Pinpoint the cell where the given text exists, returning its (x, y) midpoint coordinate. 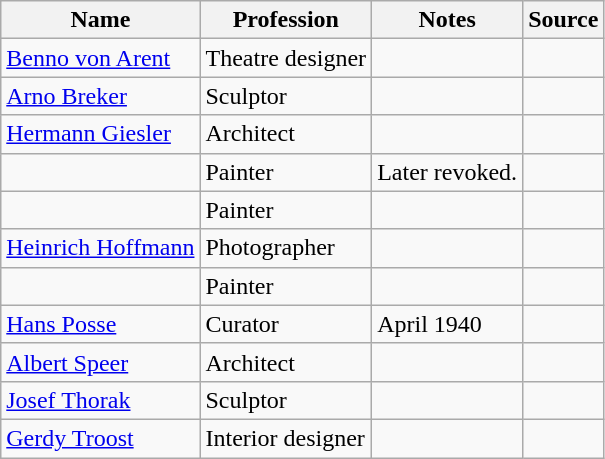
April 1940 (448, 324)
Arno Breker (100, 96)
Photographer (286, 248)
Hans Posse (100, 324)
Interior designer (286, 438)
Hermann Giesler (100, 134)
Later revoked. (448, 172)
Curator (286, 324)
Gerdy Troost (100, 438)
Profession (286, 20)
Notes (448, 20)
Theatre designer (286, 58)
Heinrich Hoffmann (100, 248)
Name (100, 20)
Albert Speer (100, 362)
Benno von Arent (100, 58)
Josef Thorak (100, 400)
Source (564, 20)
